Pinpoint the cell where the given text exists, returning its [X, Y] midpoint coordinate. 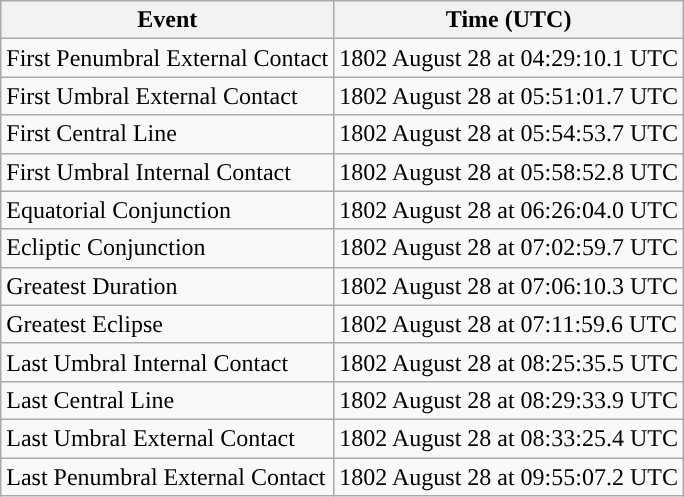
First Central Line [168, 134]
1802 August 28 at 09:55:07.2 UTC [509, 477]
Last Penumbral External Contact [168, 477]
First Umbral External Contact [168, 96]
1802 August 28 at 07:06:10.3 UTC [509, 286]
First Penumbral External Contact [168, 58]
Greatest Eclipse [168, 324]
First Umbral Internal Contact [168, 172]
Equatorial Conjunction [168, 210]
1802 August 28 at 04:29:10.1 UTC [509, 58]
1802 August 28 at 07:11:59.6 UTC [509, 324]
Last Umbral External Contact [168, 438]
1802 August 28 at 08:25:35.5 UTC [509, 362]
Last Umbral Internal Contact [168, 362]
Event [168, 20]
1802 August 28 at 08:29:33.9 UTC [509, 400]
Ecliptic Conjunction [168, 248]
1802 August 28 at 08:33:25.4 UTC [509, 438]
Time (UTC) [509, 20]
1802 August 28 at 07:02:59.7 UTC [509, 248]
1802 August 28 at 05:51:01.7 UTC [509, 96]
1802 August 28 at 05:54:53.7 UTC [509, 134]
1802 August 28 at 06:26:04.0 UTC [509, 210]
Greatest Duration [168, 286]
1802 August 28 at 05:58:52.8 UTC [509, 172]
Last Central Line [168, 400]
